Detect which cell encompasses the target text, then output its (X, Y) center coordinate. 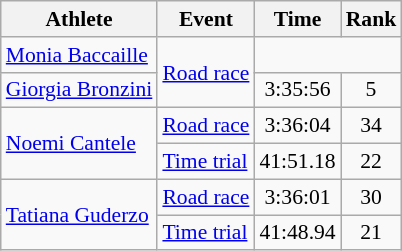
Athlete (80, 19)
3:35:56 (297, 90)
5 (372, 90)
41:48.94 (297, 233)
22 (372, 162)
Monia Baccaille (80, 55)
Giorgia Bronzini (80, 90)
41:51.18 (297, 162)
Tatiana Guderzo (80, 214)
34 (372, 126)
Rank (372, 19)
Event (206, 19)
3:36:04 (297, 126)
Time (297, 19)
30 (372, 197)
3:36:01 (297, 197)
21 (372, 233)
Noemi Cantele (80, 144)
